Identify which cell holds the provided text, then report its [X, Y] central coordinate. 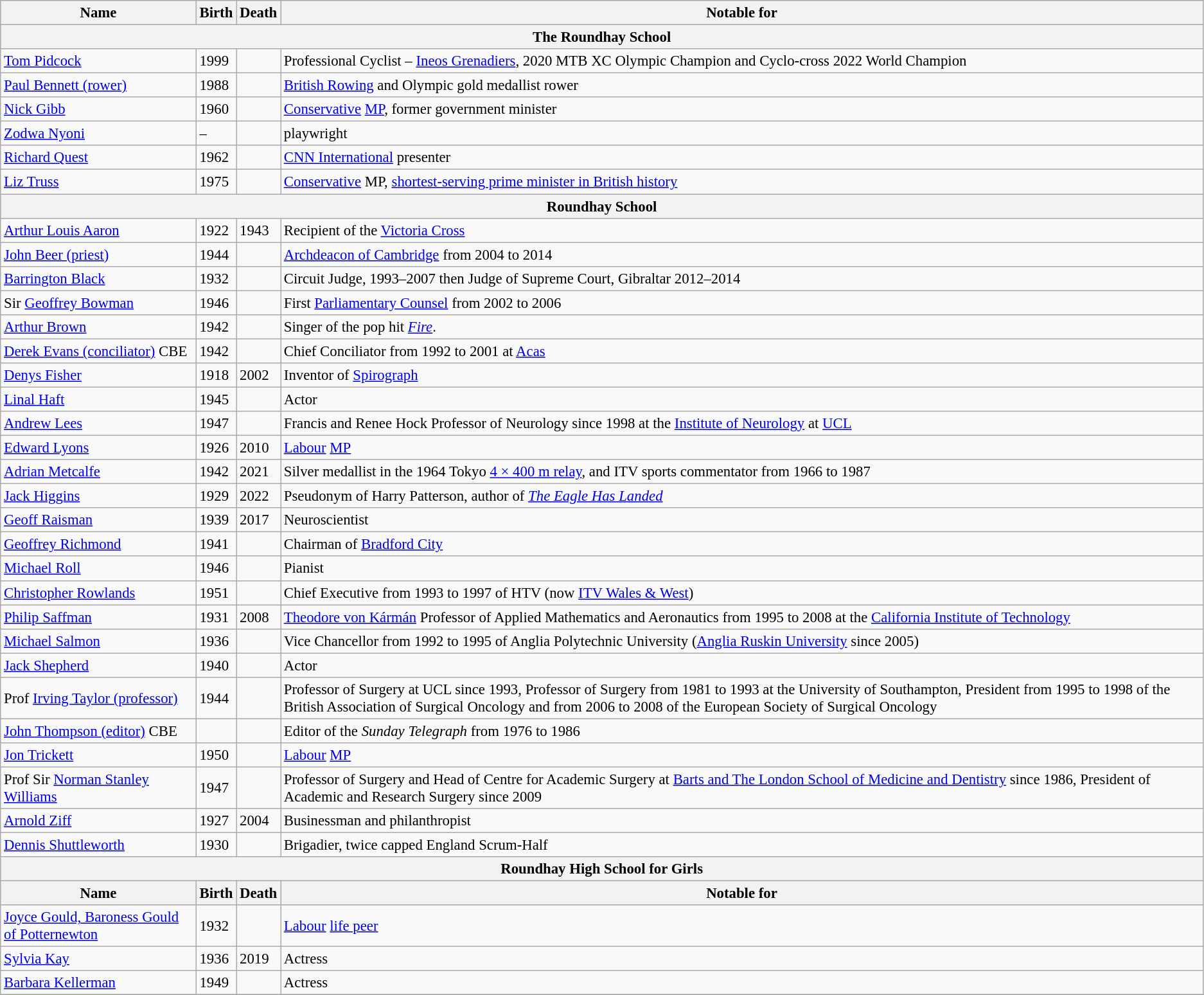
Barbara Kellerman [98, 983]
2004 [258, 821]
Denys Fisher [98, 375]
Adrian Metcalfe [98, 472]
1951 [216, 593]
The Roundhay School [602, 37]
First Parliamentary Counsel from 2002 to 2006 [741, 303]
1927 [216, 821]
Nick Gibb [98, 109]
– [216, 134]
1960 [216, 109]
Archdeacon of Cambridge from 2004 to 2014 [741, 255]
Dennis Shuttleworth [98, 845]
Joyce Gould, Baroness Gould of Potternewton [98, 926]
Francis and Renee Hock Professor of Neurology since 1998 at the Institute of Neurology at UCL [741, 424]
2021 [258, 472]
Tom Pidcock [98, 61]
Conservative MP, shortest-serving prime minister in British history [741, 182]
Theodore von Kármán Professor of Applied Mathematics and Aeronautics from 1995 to 2008 at the California Institute of Technology [741, 617]
1999 [216, 61]
Andrew Lees [98, 424]
2008 [258, 617]
Pianist [741, 569]
Chief Conciliator from 1992 to 2001 at Acas [741, 351]
Jon Trickett [98, 755]
Silver medallist in the 1964 Tokyo 4 × 400 m relay, and ITV sports commentator from 1966 to 1987 [741, 472]
2010 [258, 448]
John Beer (priest) [98, 255]
Brigadier, twice capped England Scrum-Half [741, 845]
Sir Geoffrey Bowman [98, 303]
Arthur Brown [98, 327]
1929 [216, 496]
Editor of the Sunday Telegraph from 1976 to 1986 [741, 731]
Chief Executive from 1993 to 1997 of HTV (now ITV Wales & West) [741, 593]
Paul Bennett (rower) [98, 85]
1988 [216, 85]
Barrington Black [98, 278]
2019 [258, 959]
Businessman and philanthropist [741, 821]
Prof Sir Norman Stanley Williams [98, 788]
Arnold Ziff [98, 821]
1962 [216, 157]
Michael Roll [98, 569]
Jack Higgins [98, 496]
Richard Quest [98, 157]
Labour life peer [741, 926]
Philip Saffman [98, 617]
2017 [258, 520]
Geoffrey Richmond [98, 544]
Vice Chancellor from 1992 to 1995 of Anglia Polytechnic University (Anglia Ruskin University since 2005) [741, 641]
Neuroscientist [741, 520]
Conservative MP, former government minister [741, 109]
Recipient of the Victoria Cross [741, 230]
1918 [216, 375]
1949 [216, 983]
Linal Haft [98, 399]
Liz Truss [98, 182]
Inventor of Spirograph [741, 375]
2022 [258, 496]
Arthur Louis Aaron [98, 230]
Derek Evans (conciliator) CBE [98, 351]
CNN International presenter [741, 157]
Pseudonym of Harry Patterson, author of The Eagle Has Landed [741, 496]
Michael Salmon [98, 641]
1940 [216, 665]
1975 [216, 182]
1926 [216, 448]
playwright [741, 134]
1950 [216, 755]
Zodwa Nyoni [98, 134]
1945 [216, 399]
1931 [216, 617]
Edward Lyons [98, 448]
1922 [216, 230]
Sylvia Kay [98, 959]
1941 [216, 544]
1930 [216, 845]
Christopher Rowlands [98, 593]
Singer of the pop hit Fire. [741, 327]
British Rowing and Olympic gold medallist rower [741, 85]
Prof Irving Taylor (professor) [98, 698]
Roundhay School [602, 206]
Professional Cyclist – Ineos Grenadiers, 2020 MTB XC Olympic Champion and Cyclo-cross 2022 World Champion [741, 61]
John Thompson (editor) CBE [98, 731]
Geoff Raisman [98, 520]
1943 [258, 230]
Roundhay High School for Girls [602, 869]
Chairman of Bradford City [741, 544]
Circuit Judge, 1993–2007 then Judge of Supreme Court, Gibraltar 2012–2014 [741, 278]
1939 [216, 520]
2002 [258, 375]
Jack Shepherd [98, 665]
